For the text-containing cell, return its midpoint in [x, y] coordinate format. 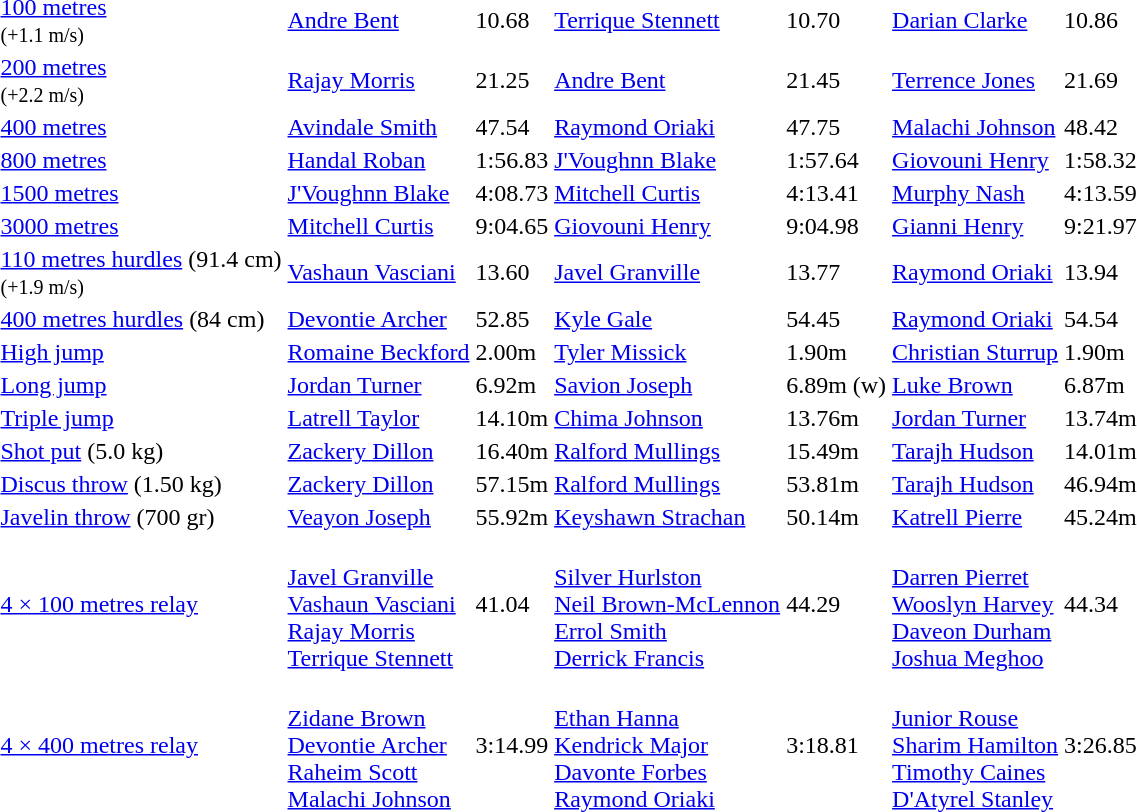
Savion Joseph [668, 385]
Andre Bent [668, 80]
2.00m [512, 352]
Christian Sturrup [976, 352]
50.14m [836, 517]
Murphy Nash [976, 193]
9:04.98 [836, 226]
Katrell Pierre [976, 517]
Chima Johnson [668, 418]
47.54 [512, 127]
Malachi Johnson [976, 127]
6.92m [512, 385]
4:08.73 [512, 193]
Kyle Gale [668, 319]
Romaine Beckford [378, 352]
41.04 [512, 604]
15.49m [836, 451]
Darren Pierret Wooslyn Harvey Daveon Durham Joshua Meghoo [976, 604]
Vashaun Vasciani [378, 272]
57.15m [512, 484]
Avindale Smith [378, 127]
Silver Hurlston Neil Brown-McLennon Errol Smith Derrick Francis [668, 604]
Luke Brown [976, 385]
Keyshawn Strachan [668, 517]
1.90m [836, 352]
Terrence Jones [976, 80]
53.81m [836, 484]
21.25 [512, 80]
Tyler Missick [668, 352]
14.10m [512, 418]
44.29 [836, 604]
Rajay Morris [378, 80]
13.60 [512, 272]
Javel Granville [668, 272]
1:57.64 [836, 160]
4:13.41 [836, 193]
Devontie Archer [378, 319]
Gianni Henry [976, 226]
13.77 [836, 272]
9:04.65 [512, 226]
21.45 [836, 80]
Veayon Joseph [378, 517]
1:56.83 [512, 160]
Latrell Taylor [378, 418]
Javel Granville Vashaun Vasciani Rajay Morris Terrique Stennett [378, 604]
13.76m [836, 418]
16.40m [512, 451]
54.45 [836, 319]
Handal Roban [378, 160]
55.92m [512, 517]
52.85 [512, 319]
47.75 [836, 127]
6.89m (w) [836, 385]
